For the text-containing cell, return its midpoint in (X, Y) coordinate format. 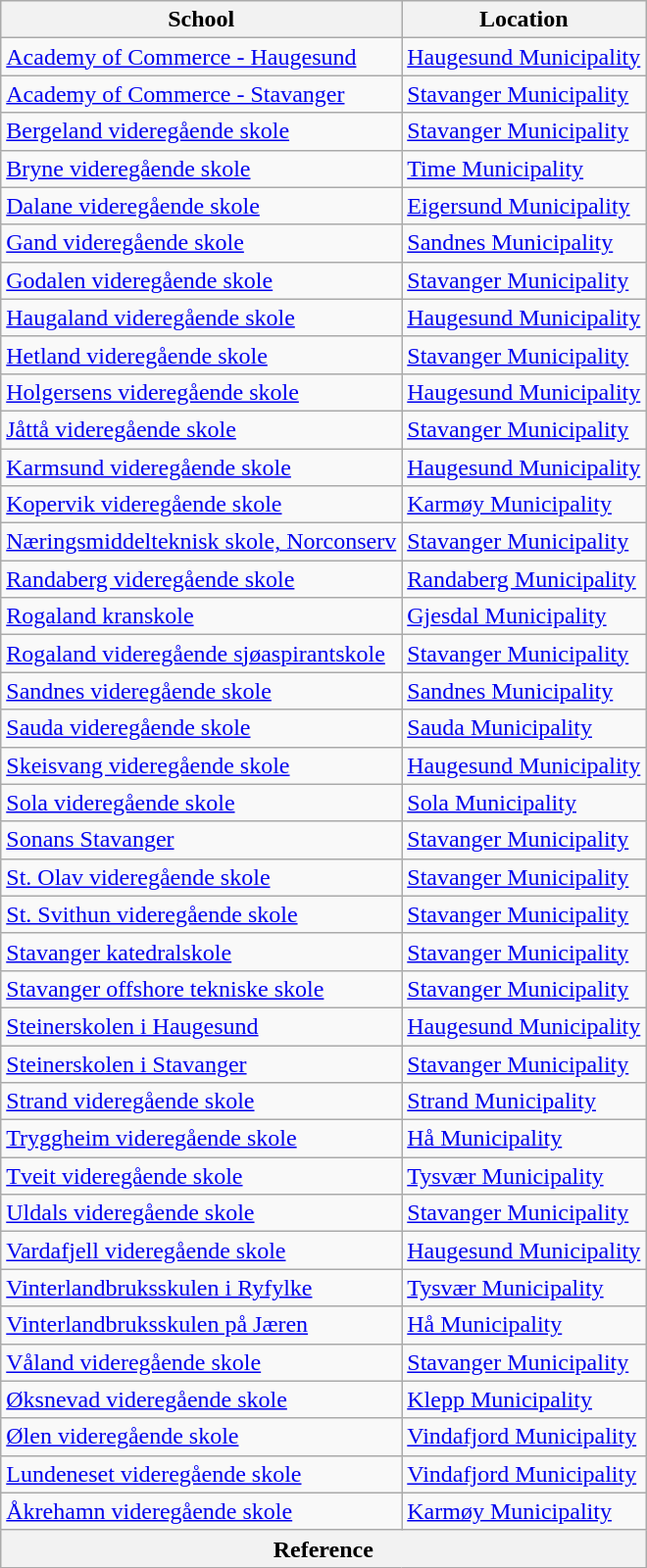
Steinerskolen i Haugesund (202, 1026)
Uldals videregående skole (202, 1213)
St. Olav videregående skole (202, 877)
Sonans Stavanger (202, 840)
Strand Municipality (523, 1102)
Åkrehamn videregående skole (202, 1511)
Dalane videregående skole (202, 206)
Bryne videregående skole (202, 169)
Våland videregående skole (202, 1362)
Location (523, 20)
Tveit videregående skole (202, 1176)
Kopervik videregående skole (202, 505)
Vinterlandbruksskulen i Ryfylke (202, 1288)
Academy of Commerce - Stavanger (202, 94)
Eigersund Municipality (523, 206)
Haugaland videregående skole (202, 318)
Academy of Commerce - Haugesund (202, 57)
Bergeland videregående skole (202, 131)
Vardafjell videregående skole (202, 1250)
Steinerskolen i Stavanger (202, 1063)
St. Svithun videregående skole (202, 914)
Lundeneset videregående skole (202, 1474)
Stavanger offshore tekniske skole (202, 989)
Vinterlandbruksskulen på Jæren (202, 1325)
Jåttå videregående skole (202, 429)
Sauda Municipality (523, 728)
Hetland videregående skole (202, 355)
Rogaland kranskole (202, 616)
Sola Municipality (523, 803)
Holgersens videregående skole (202, 392)
Skeisvang videregående skole (202, 765)
Ølen videregående skole (202, 1437)
Tryggheim videregående skole (202, 1139)
Næringsmiddelteknisk skole, Norconserv (202, 542)
Gand videregående skole (202, 243)
School (202, 20)
Rogaland videregående sjøaspirantskole (202, 654)
Stavanger katedralskole (202, 952)
Gjesdal Municipality (523, 616)
Øksnevad videregående skole (202, 1399)
Time Municipality (523, 169)
Karmsund videregående skole (202, 467)
Klepp Municipality (523, 1399)
Randaberg videregående skole (202, 579)
Sauda videregående skole (202, 728)
Sandnes videregående skole (202, 691)
Randaberg Municipality (523, 579)
Strand videregående skole (202, 1102)
Sola videregående skole (202, 803)
Reference (323, 1548)
Godalen videregående skole (202, 280)
